Determine the [x, y] coordinate at the center of the cell enclosing the given text.  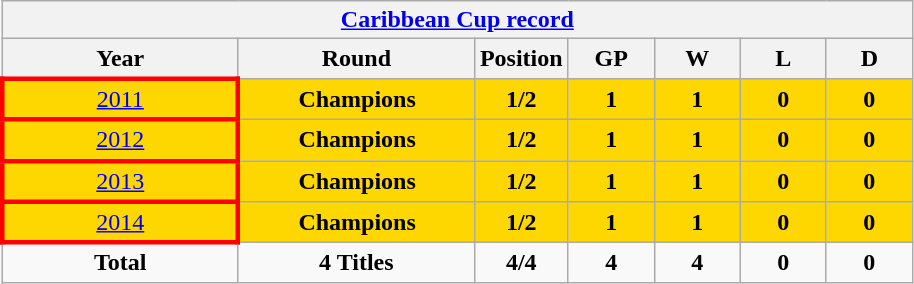
2012 [120, 140]
Year [120, 59]
L [783, 59]
2014 [120, 222]
4 Titles [356, 263]
Position [521, 59]
Round [356, 59]
4/4 [521, 263]
Caribbean Cup record [457, 20]
GP [611, 59]
2011 [120, 98]
2013 [120, 180]
W [697, 59]
Total [120, 263]
D [869, 59]
